Search for the cell housing the specified text and yield its (X, Y) center coordinate. 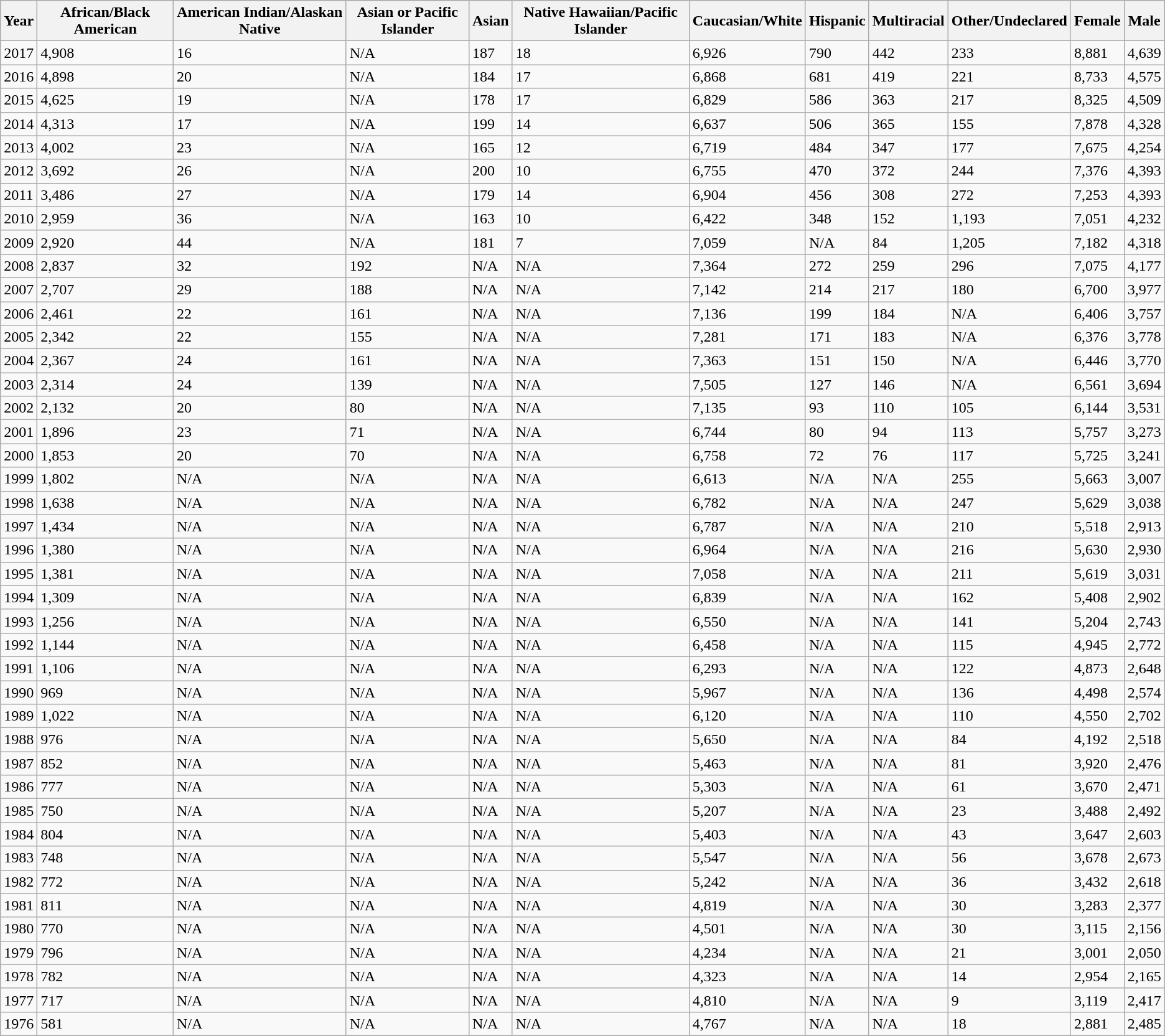
586 (837, 100)
348 (837, 218)
748 (106, 858)
27 (260, 195)
2006 (19, 313)
772 (106, 882)
6,613 (747, 479)
4,501 (747, 929)
796 (106, 953)
151 (837, 361)
1981 (19, 905)
1,144 (106, 645)
187 (490, 53)
296 (1009, 266)
6,868 (747, 77)
26 (260, 171)
2,902 (1144, 597)
2,930 (1144, 550)
5,650 (747, 740)
29 (260, 289)
1,896 (106, 432)
2016 (19, 77)
1977 (19, 1000)
171 (837, 337)
4,625 (106, 100)
2,618 (1144, 882)
3,001 (1097, 953)
372 (909, 171)
3,115 (1097, 929)
2015 (19, 100)
127 (837, 385)
214 (837, 289)
1997 (19, 526)
3,007 (1144, 479)
Asian (490, 21)
2008 (19, 266)
2009 (19, 242)
181 (490, 242)
5,663 (1097, 479)
2,673 (1144, 858)
2,954 (1097, 976)
1978 (19, 976)
2,132 (106, 408)
6,744 (747, 432)
7 (601, 242)
1983 (19, 858)
32 (260, 266)
1,309 (106, 597)
4,810 (747, 1000)
American Indian/Alaskan Native (260, 21)
2003 (19, 385)
70 (407, 455)
4,318 (1144, 242)
365 (909, 124)
804 (106, 834)
1,256 (106, 621)
1980 (19, 929)
7,135 (747, 408)
5,967 (747, 693)
2,367 (106, 361)
1988 (19, 740)
12 (601, 147)
117 (1009, 455)
811 (106, 905)
1994 (19, 597)
581 (106, 1024)
777 (106, 787)
5,463 (747, 763)
76 (909, 455)
3,488 (1097, 811)
6,422 (747, 218)
506 (837, 124)
6,458 (747, 645)
456 (837, 195)
6,550 (747, 621)
6,926 (747, 53)
6,561 (1097, 385)
2,342 (106, 337)
150 (909, 361)
4,234 (747, 953)
4,254 (1144, 147)
6,904 (747, 195)
African/Black American (106, 21)
2,156 (1144, 929)
6,120 (747, 716)
179 (490, 195)
1,193 (1009, 218)
2,518 (1144, 740)
484 (837, 147)
2,707 (106, 289)
2,574 (1144, 693)
1,802 (106, 479)
6,829 (747, 100)
141 (1009, 621)
21 (1009, 953)
4,767 (747, 1024)
221 (1009, 77)
6,406 (1097, 313)
5,547 (747, 858)
2,959 (106, 218)
5,619 (1097, 574)
4,898 (106, 77)
5,518 (1097, 526)
2,417 (1144, 1000)
5,408 (1097, 597)
2,772 (1144, 645)
1991 (19, 668)
1,381 (106, 574)
1,205 (1009, 242)
9 (1009, 1000)
192 (407, 266)
1985 (19, 811)
2,881 (1097, 1024)
4,819 (747, 905)
5,242 (747, 882)
136 (1009, 693)
244 (1009, 171)
162 (1009, 597)
255 (1009, 479)
976 (106, 740)
5,725 (1097, 455)
1,106 (106, 668)
969 (106, 693)
5,630 (1097, 550)
2017 (19, 53)
1,638 (106, 503)
3,977 (1144, 289)
6,782 (747, 503)
2001 (19, 432)
3,692 (106, 171)
4,313 (106, 124)
2,492 (1144, 811)
419 (909, 77)
146 (909, 385)
4,328 (1144, 124)
7,058 (747, 574)
1993 (19, 621)
6,964 (747, 550)
Other/Undeclared (1009, 21)
6,755 (747, 171)
6,144 (1097, 408)
2002 (19, 408)
1998 (19, 503)
7,075 (1097, 266)
3,283 (1097, 905)
4,498 (1097, 693)
3,031 (1144, 574)
7,363 (747, 361)
113 (1009, 432)
3,531 (1144, 408)
93 (837, 408)
81 (1009, 763)
750 (106, 811)
7,253 (1097, 195)
3,647 (1097, 834)
6,839 (747, 597)
2013 (19, 147)
3,486 (106, 195)
152 (909, 218)
2007 (19, 289)
7,182 (1097, 242)
5,403 (747, 834)
3,432 (1097, 882)
Female (1097, 21)
139 (407, 385)
Year (19, 21)
Hispanic (837, 21)
1996 (19, 550)
2,837 (106, 266)
1976 (19, 1024)
5,204 (1097, 621)
2011 (19, 195)
1982 (19, 882)
1986 (19, 787)
6,700 (1097, 289)
188 (407, 289)
3,119 (1097, 1000)
7,505 (747, 385)
4,509 (1144, 100)
852 (106, 763)
2,050 (1144, 953)
8,881 (1097, 53)
183 (909, 337)
2005 (19, 337)
717 (106, 1000)
2010 (19, 218)
122 (1009, 668)
3,241 (1144, 455)
6,719 (747, 147)
2000 (19, 455)
61 (1009, 787)
2,920 (106, 242)
4,873 (1097, 668)
4,908 (106, 53)
2,913 (1144, 526)
7,136 (747, 313)
1999 (19, 479)
2,377 (1144, 905)
1984 (19, 834)
8,733 (1097, 77)
308 (909, 195)
2,165 (1144, 976)
178 (490, 100)
3,778 (1144, 337)
1,380 (106, 550)
7,675 (1097, 147)
1989 (19, 716)
4,945 (1097, 645)
442 (909, 53)
2,461 (106, 313)
3,678 (1097, 858)
259 (909, 266)
2,702 (1144, 716)
790 (837, 53)
71 (407, 432)
1992 (19, 645)
4,177 (1144, 266)
1,853 (106, 455)
200 (490, 171)
177 (1009, 147)
3,694 (1144, 385)
180 (1009, 289)
6,376 (1097, 337)
1987 (19, 763)
363 (909, 100)
Native Hawaiian/Pacific Islander (601, 21)
7,364 (747, 266)
7,376 (1097, 171)
94 (909, 432)
211 (1009, 574)
3,920 (1097, 763)
163 (490, 218)
4,639 (1144, 53)
470 (837, 171)
4,232 (1144, 218)
2,471 (1144, 787)
210 (1009, 526)
5,303 (747, 787)
3,273 (1144, 432)
6,446 (1097, 361)
1995 (19, 574)
16 (260, 53)
1,434 (106, 526)
115 (1009, 645)
7,059 (747, 242)
2,603 (1144, 834)
Multiracial (909, 21)
3,670 (1097, 787)
4,550 (1097, 716)
2014 (19, 124)
4,002 (106, 147)
2,648 (1144, 668)
Asian or Pacific Islander (407, 21)
6,293 (747, 668)
5,629 (1097, 503)
5,757 (1097, 432)
233 (1009, 53)
6,637 (747, 124)
105 (1009, 408)
5,207 (747, 811)
2004 (19, 361)
4,323 (747, 976)
770 (106, 929)
19 (260, 100)
2,476 (1144, 763)
4,192 (1097, 740)
216 (1009, 550)
44 (260, 242)
165 (490, 147)
3,770 (1144, 361)
247 (1009, 503)
72 (837, 455)
4,575 (1144, 77)
2012 (19, 171)
Male (1144, 21)
1979 (19, 953)
6,758 (747, 455)
347 (909, 147)
7,281 (747, 337)
7,142 (747, 289)
7,051 (1097, 218)
2,314 (106, 385)
56 (1009, 858)
1990 (19, 693)
782 (106, 976)
2,743 (1144, 621)
3,757 (1144, 313)
681 (837, 77)
7,878 (1097, 124)
1,022 (106, 716)
3,038 (1144, 503)
2,485 (1144, 1024)
43 (1009, 834)
6,787 (747, 526)
Caucasian/White (747, 21)
8,325 (1097, 100)
